Extract the (x, y) coordinate from the center of the cell holding the provided text.  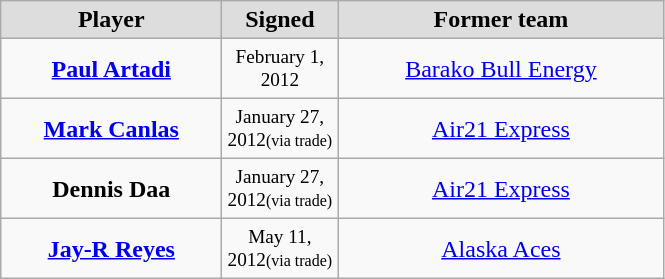
February 1, 2012 (280, 69)
Player (112, 20)
May 11, 2012(via trade) (280, 249)
Mark Canlas (112, 129)
Dennis Daa (112, 189)
Barako Bull Energy (501, 69)
Alaska Aces (501, 249)
Former team (501, 20)
Jay-R Reyes (112, 249)
Paul Artadi (112, 69)
Signed (280, 20)
